Pinpoint the cell where the given text exists, returning its (x, y) midpoint coordinate. 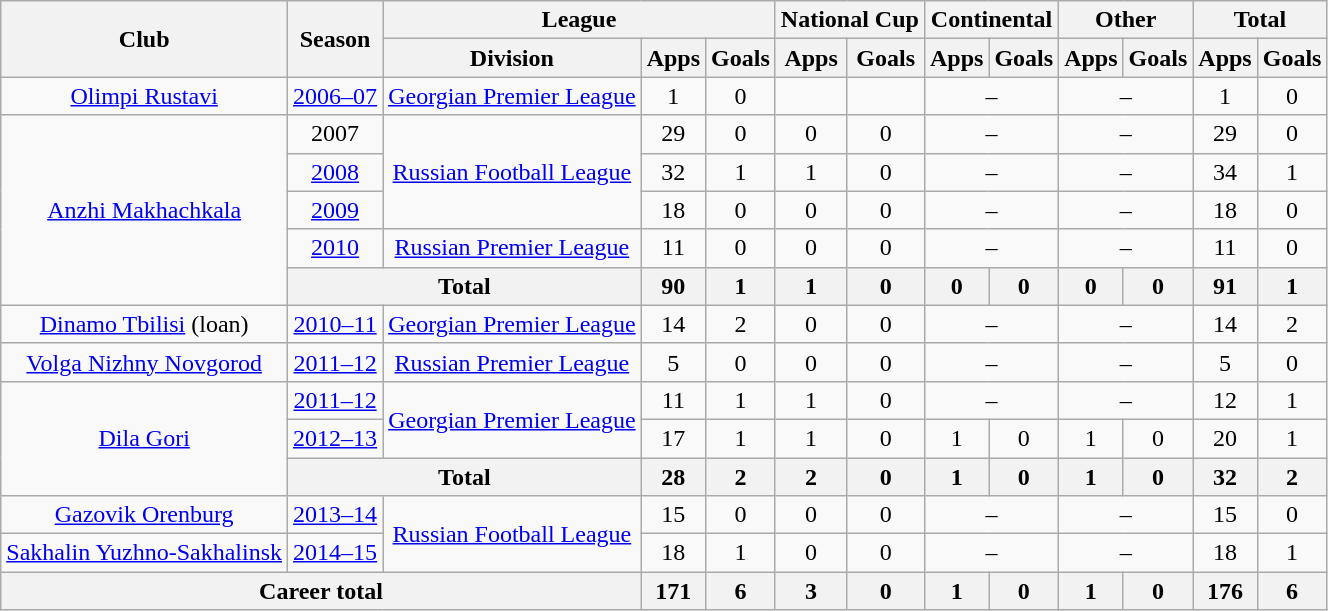
2014–15 (336, 553)
Continental (991, 20)
12 (1225, 400)
34 (1225, 172)
176 (1225, 591)
Anzhi Makhachkala (144, 210)
20 (1225, 438)
2010–11 (336, 324)
Other (1126, 20)
Olimpi Rustavi (144, 96)
2010 (336, 248)
2007 (336, 134)
Career total (321, 591)
Dila Gori (144, 438)
2013–14 (336, 515)
Club (144, 39)
Division (512, 58)
91 (1225, 286)
2008 (336, 172)
Dinamo Tbilisi (loan) (144, 324)
2006–07 (336, 96)
League (580, 20)
17 (673, 438)
2009 (336, 210)
90 (673, 286)
2012–13 (336, 438)
3 (811, 591)
Gazovik Orenburg (144, 515)
171 (673, 591)
Season (336, 39)
National Cup (850, 20)
Volga Nizhny Novgorod (144, 362)
28 (673, 477)
Sakhalin Yuzhno-Sakhalinsk (144, 553)
